Search for the cell housing the specified text and yield its [X, Y] center coordinate. 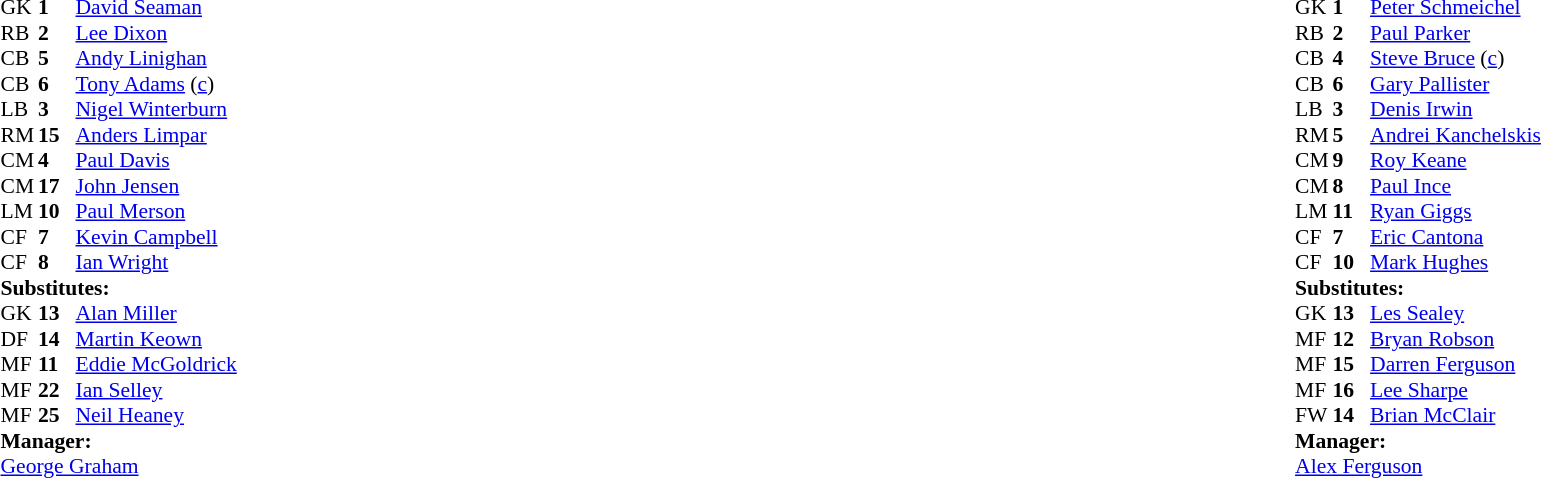
Andy Linighan [156, 59]
Nigel Winterburn [156, 109]
Lee Sharpe [1456, 390]
Tony Adams (c) [156, 84]
9 [1352, 161]
Anders Limpar [156, 135]
16 [1352, 390]
Paul Davis [156, 161]
Brian McClair [1456, 415]
Eddie McGoldrick [156, 365]
12 [1352, 339]
Steve Bruce (c) [1456, 59]
Alan Miller [156, 313]
Eric Cantona [1456, 237]
Ian Selley [156, 390]
Denis Irwin [1456, 109]
Ryan Giggs [1456, 211]
Paul Merson [156, 211]
25 [57, 415]
Ian Wright [156, 263]
Paul Ince [1456, 186]
Kevin Campbell [156, 237]
FW [1314, 415]
Gary Pallister [1456, 84]
Andrei Kanchelskis [1456, 135]
Bryan Robson [1456, 339]
Martin Keown [156, 339]
Lee Dixon [156, 33]
Mark Hughes [1456, 263]
Darren Ferguson [1456, 365]
22 [57, 390]
Neil Heaney [156, 415]
DF [19, 339]
John Jensen [156, 186]
Paul Parker [1456, 33]
Roy Keane [1456, 161]
Les Sealey [1456, 313]
17 [57, 186]
